From the cell containing the given text, extract its center point as [x, y] coordinate. 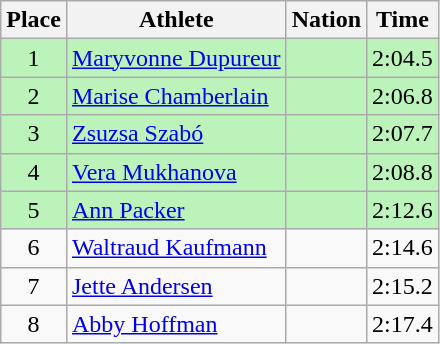
5 [34, 210]
1 [34, 58]
2:08.8 [403, 172]
Zsuzsa Szabó [176, 134]
2:17.4 [403, 324]
Marise Chamberlain [176, 96]
8 [34, 324]
Place [34, 20]
2:06.8 [403, 96]
4 [34, 172]
2:14.6 [403, 248]
Time [403, 20]
2:15.2 [403, 286]
2:12.6 [403, 210]
Nation [326, 20]
2:04.5 [403, 58]
Abby Hoffman [176, 324]
6 [34, 248]
Jette Andersen [176, 286]
3 [34, 134]
Waltraud Kaufmann [176, 248]
2 [34, 96]
2:07.7 [403, 134]
Vera Mukhanova [176, 172]
Ann Packer [176, 210]
Maryvonne Dupureur [176, 58]
7 [34, 286]
Athlete [176, 20]
